Search for the cell housing the specified text and yield its [X, Y] center coordinate. 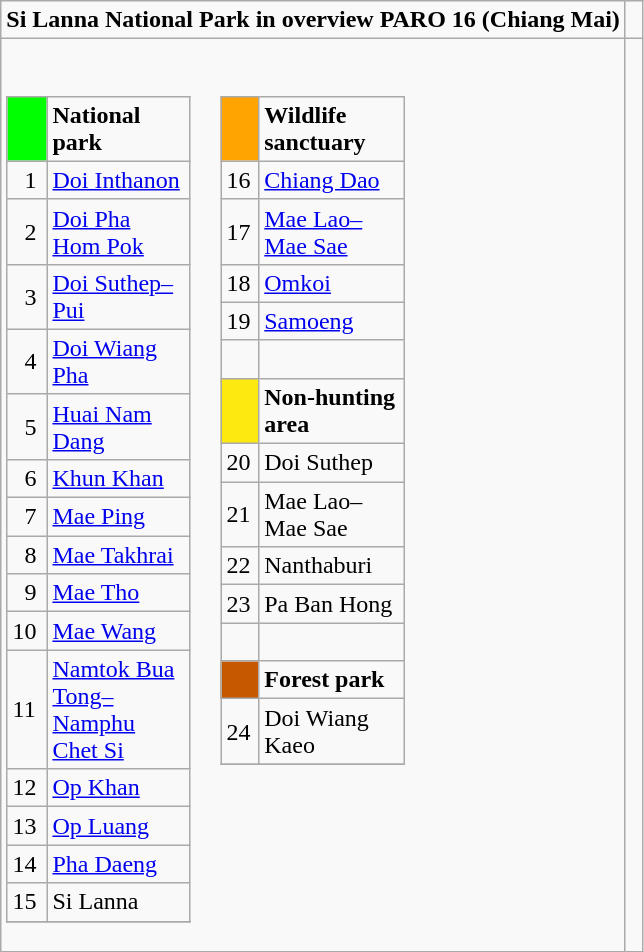
3 [27, 296]
Chiang Dao [332, 180]
21 [240, 514]
24 [240, 732]
Omkoi [332, 283]
6 [27, 478]
Khun Khan [118, 478]
15 [27, 902]
2 [27, 232]
Pa Ban Hong [332, 604]
Huai Nam Dang [118, 426]
Namtok Bua Tong–Namphu Chet Si [118, 710]
Doi Pha Hom Pok [118, 232]
Wildlife sanctuary [332, 128]
Doi Inthanon [118, 180]
Forest park [332, 680]
22 [240, 566]
National park [118, 128]
Doi Suthep–Pui [118, 296]
Mae Wang [118, 631]
13 [27, 826]
5 [27, 426]
Samoeng [332, 321]
Doi Suthep [332, 463]
Nanthaburi [332, 566]
20 [240, 463]
9 [27, 593]
Si Lanna National Park in overview PARO 16 (Chiang Mai) [314, 20]
Doi Wiang Kaeo [332, 732]
Doi Wiang Pha [118, 362]
11 [27, 710]
Si Lanna [118, 902]
Mae Takhrai [118, 555]
Non-hunting area [332, 410]
14 [27, 864]
17 [240, 232]
12 [27, 788]
7 [27, 517]
1 [27, 180]
8 [27, 555]
Mae Ping [118, 517]
18 [240, 283]
Op Luang [118, 826]
23 [240, 604]
4 [27, 362]
16 [240, 180]
Mae Tho [118, 593]
19 [240, 321]
10 [27, 631]
Pha Daeng [118, 864]
Op Khan [118, 788]
